Detect which cell encompasses the target text, then output its [X, Y] center coordinate. 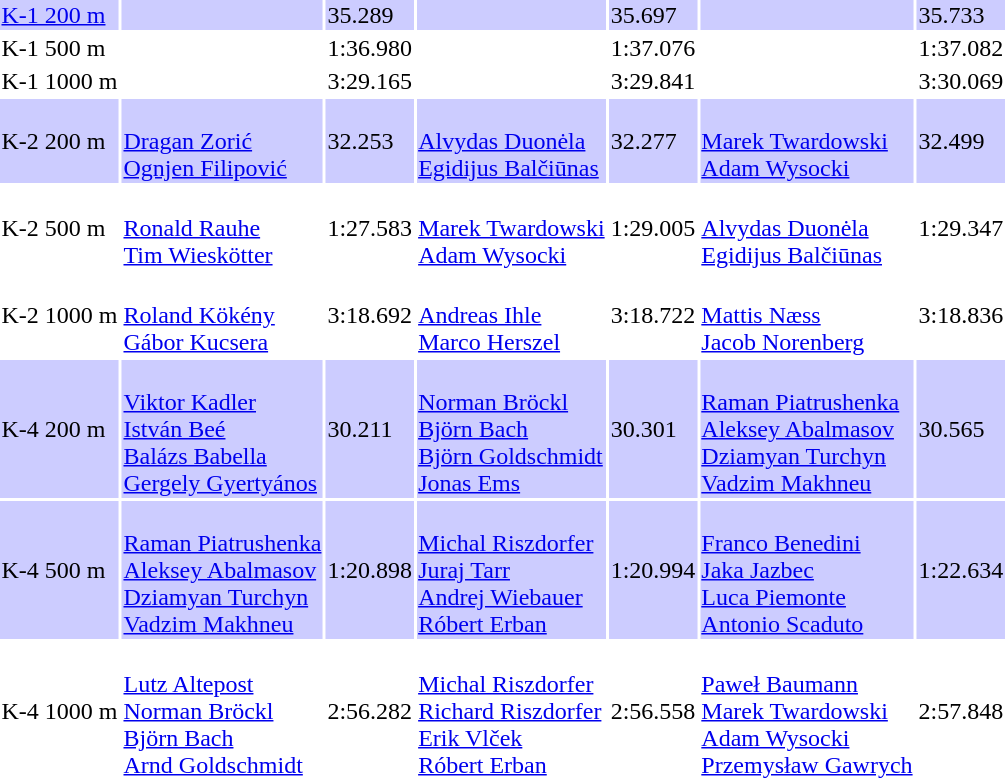
K-2 1000 m [60, 315]
K-4 500 m [60, 570]
35.289 [370, 15]
1:36.980 [370, 48]
3:29.841 [653, 81]
3:18.836 [961, 315]
Ronald RauheTim Wieskötter [222, 228]
35.733 [961, 15]
Norman BröcklBjörn BachBjörn GoldschmidtJonas Ems [512, 429]
1:20.898 [370, 570]
Michal RiszdorferJuraj TarrAndrej WiebauerRóbert Erban [512, 570]
K-1 1000 m [60, 81]
1:27.583 [370, 228]
3:18.722 [653, 315]
K-4 200 m [60, 429]
30.565 [961, 429]
Roland KökényGábor Kucsera [222, 315]
Franco BenediniJaka JazbecLuca PiemonteAntonio Scaduto [807, 570]
3:30.069 [961, 81]
Andreas IhleMarco Herszel [512, 315]
1:22.634 [961, 570]
1:29.005 [653, 228]
3:18.692 [370, 315]
30.211 [370, 429]
Viktor KadlerIstván BeéBalázs BabellaGergely Gyertyános [222, 429]
K-2 200 m [60, 141]
Dragan ZorićOgnjen Filipović [222, 141]
1:20.994 [653, 570]
K-1 500 m [60, 48]
K-1 200 m [60, 15]
35.697 [653, 15]
1:29.347 [961, 228]
Mattis NæssJacob Norenberg [807, 315]
32.253 [370, 141]
3:29.165 [370, 81]
K-2 500 m [60, 228]
30.301 [653, 429]
32.499 [961, 141]
1:37.082 [961, 48]
1:37.076 [653, 48]
32.277 [653, 141]
